From the cell containing the given text, extract its center point as (X, Y) coordinate. 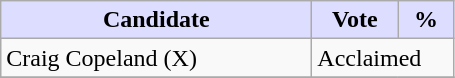
% (426, 20)
Vote (355, 20)
Acclaimed (383, 58)
Candidate (156, 20)
Craig Copeland (X) (156, 58)
